Return the [X, Y] coordinate for the center point of the cell that contains the specified text.  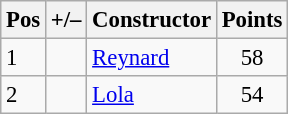
+/– [66, 20]
1 [24, 58]
58 [252, 58]
Reynard [152, 58]
54 [252, 95]
Pos [24, 20]
Points [252, 20]
2 [24, 95]
Constructor [152, 20]
Lola [152, 95]
